Detect which cell encompasses the target text, then output its [X, Y] center coordinate. 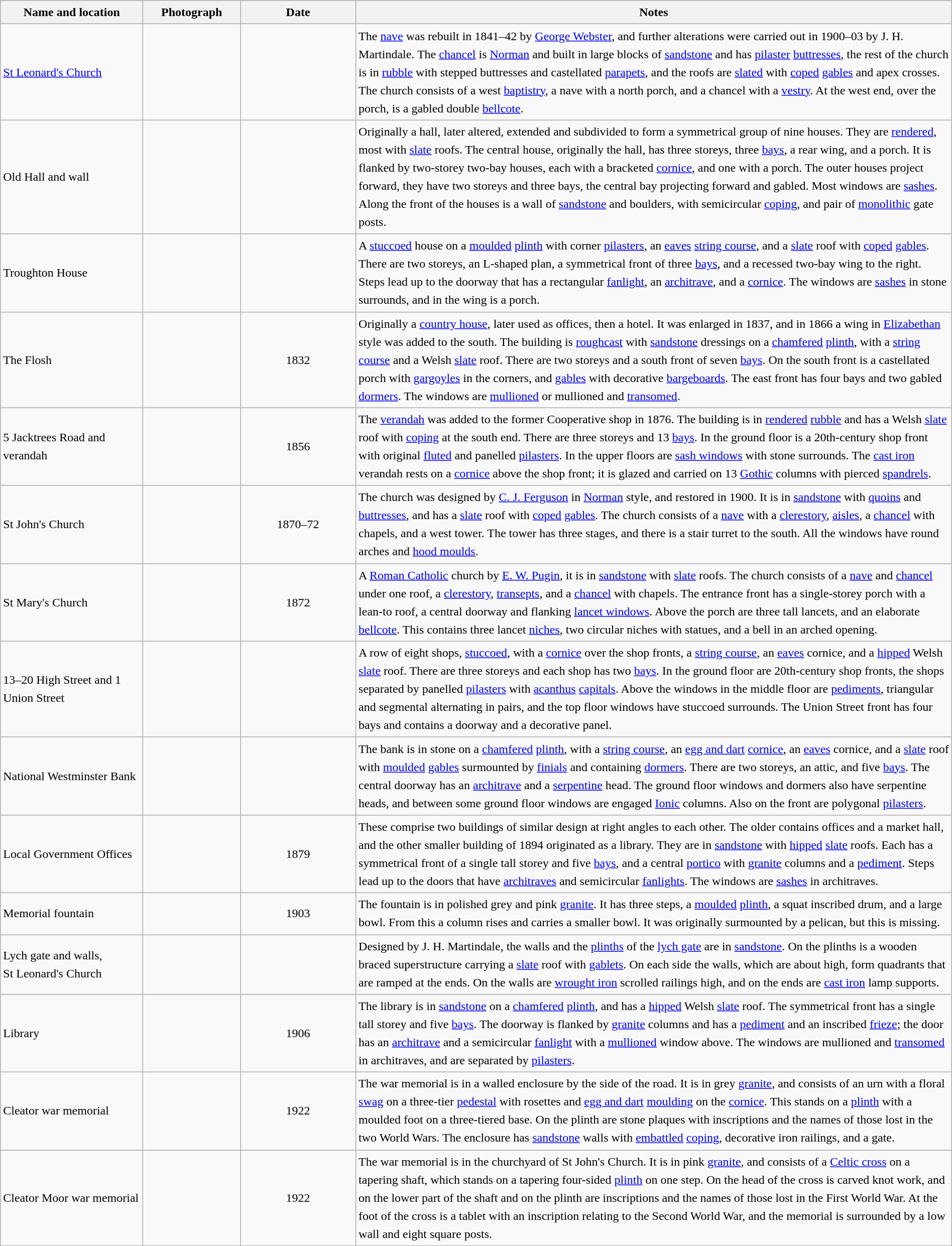
Local Government Offices [72, 853]
St Mary's Church [72, 602]
Name and location [72, 12]
1832 [298, 359]
Date [298, 12]
National Westminster Bank [72, 776]
Troughton House [72, 273]
1879 [298, 853]
Library [72, 1033]
Lych gate and walls,St Leonard's Church [72, 965]
5 Jacktrees Road and verandah [72, 447]
1903 [298, 914]
St John's Church [72, 524]
1906 [298, 1033]
Notes [654, 12]
1870–72 [298, 524]
Photograph [192, 12]
Cleator Moor war memorial [72, 1198]
St Leonard's Church [72, 72]
The Flosh [72, 359]
Cleator war memorial [72, 1111]
13–20 High Street and 1 Union Street [72, 689]
Old Hall and wall [72, 177]
1872 [298, 602]
1856 [298, 447]
Memorial fountain [72, 914]
